Determine the (x, y) coordinate at the center of the cell enclosing the given text.  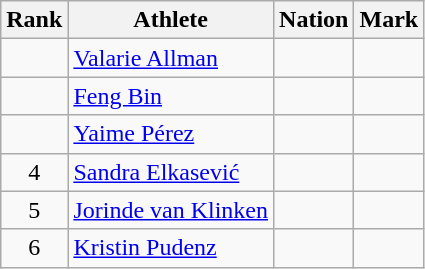
Valarie Allman (171, 58)
Mark (389, 20)
6 (34, 248)
5 (34, 210)
Kristin Pudenz (171, 248)
4 (34, 172)
Rank (34, 20)
Jorinde van Klinken (171, 210)
Athlete (171, 20)
Sandra Elkasević (171, 172)
Feng Bin (171, 96)
Yaime Pérez (171, 134)
Nation (314, 20)
